Return the [X, Y] coordinate for the center point of the cell that contains the specified text.  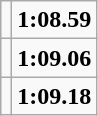
1:09.06 [54, 58]
1:08.59 [54, 20]
1:09.18 [54, 96]
